Return [X, Y] of the center of cell containing provided text 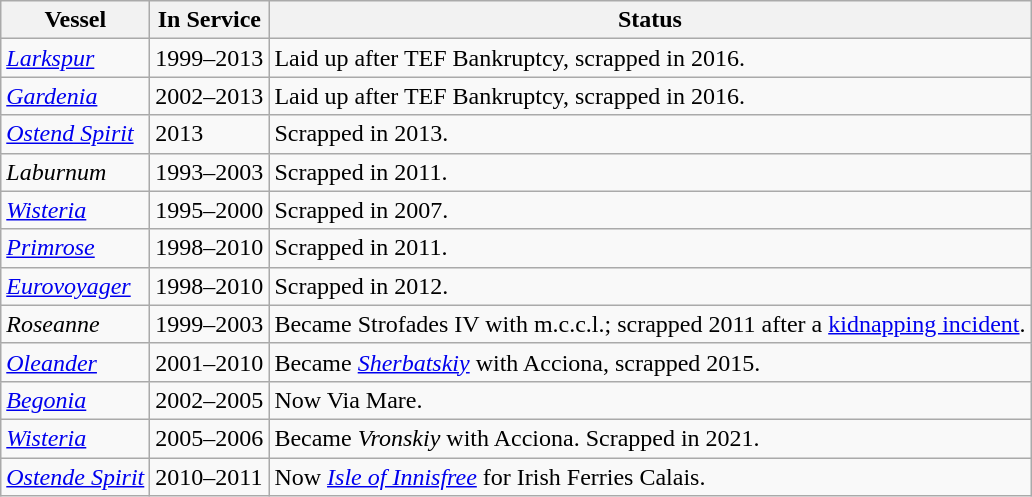
Larkspur [76, 58]
Status [650, 20]
2005–2006 [210, 438]
2010–2011 [210, 477]
2002–2005 [210, 400]
Scrapped in 2013. [650, 134]
Vessel [76, 20]
Ostend Spirit [76, 134]
Now Isle of Innisfree for Irish Ferries Calais. [650, 477]
Became Vronskiy with Acciona. Scrapped in 2021. [650, 438]
2001–2010 [210, 362]
Begonia [76, 400]
Eurovoyager [76, 286]
1999–2013 [210, 58]
Scrapped in 2007. [650, 210]
Became Sherbatskiy with Acciona, scrapped 2015. [650, 362]
Oleander [76, 362]
Roseanne [76, 324]
Primrose [76, 248]
1995–2000 [210, 210]
Ostende Spirit [76, 477]
1999–2003 [210, 324]
2002–2013 [210, 96]
Became Strofades IV with m.c.c.l.; scrapped 2011 after a kidnapping incident. [650, 324]
1993–2003 [210, 172]
2013 [210, 134]
Gardenia [76, 96]
In Service [210, 20]
Now Via Mare. [650, 400]
Scrapped in 2012. [650, 286]
Laburnum [76, 172]
